Output the (X, Y) coordinate of the center of the cell containing the given text.  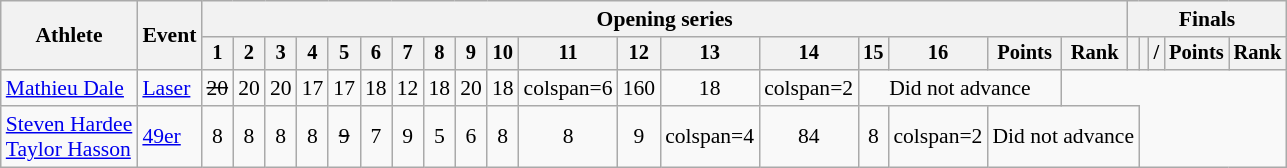
16 (938, 54)
Finals (1207, 19)
Event (169, 36)
15 (873, 54)
84 (808, 136)
11 (568, 54)
3 (281, 54)
Laser (169, 88)
colspan=4 (710, 136)
Opening series (664, 19)
Steven HardeeTaylor Hasson (70, 136)
10 (503, 54)
13 (710, 54)
4 (313, 54)
160 (640, 88)
Mathieu Dale (70, 88)
colspan=6 (568, 88)
14 (808, 54)
/ (1156, 54)
2 (249, 54)
49er (169, 136)
1 (217, 54)
Athlete (70, 36)
